Search for the cell housing the specified text and yield its (X, Y) center coordinate. 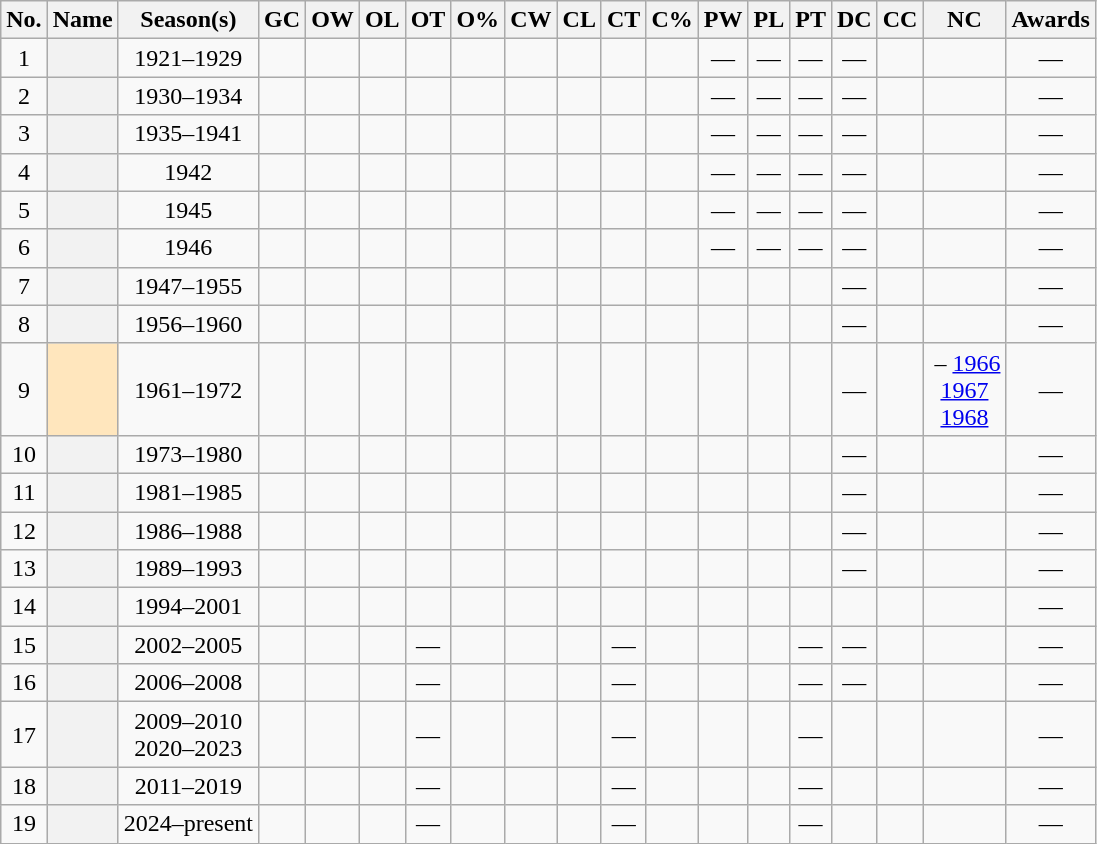
15 (24, 645)
1946 (188, 248)
2011–2019 (188, 786)
OW (333, 20)
1994–2001 (188, 607)
1961–1972 (188, 389)
OT (428, 20)
PW (723, 20)
2009–20102020–2023 (188, 734)
1986–1988 (188, 531)
1947–1955 (188, 286)
12 (24, 531)
PL (769, 20)
1989–1993 (188, 569)
Awards (1050, 20)
2 (24, 96)
Name (82, 20)
5 (24, 210)
1 (24, 58)
3 (24, 134)
CC (900, 20)
GC (282, 20)
7 (24, 286)
19 (24, 824)
CL (579, 20)
11 (24, 492)
2002–2005 (188, 645)
CT (623, 20)
9 (24, 389)
O% (478, 20)
Season(s) (188, 20)
8 (24, 324)
6 (24, 248)
14 (24, 607)
4 (24, 172)
1930–1934 (188, 96)
13 (24, 569)
1942 (188, 172)
No. (24, 20)
1956–1960 (188, 324)
PT (811, 20)
– 196619671968 (964, 389)
1981–1985 (188, 492)
OL (382, 20)
10 (24, 454)
2006–2008 (188, 683)
18 (24, 786)
17 (24, 734)
2024–present (188, 824)
1973–1980 (188, 454)
CW (531, 20)
1921–1929 (188, 58)
1935–1941 (188, 134)
DC (854, 20)
1945 (188, 210)
C% (672, 20)
NC (964, 20)
16 (24, 683)
